Locate the cell with the specified text and output its (x, y) center coordinate. 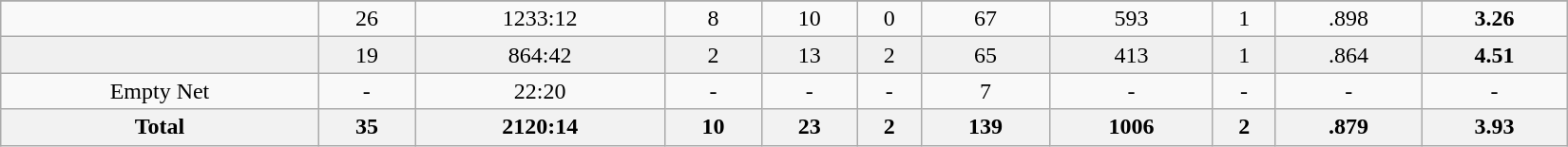
.879 (1348, 127)
3.93 (1494, 127)
3.26 (1494, 19)
Total (160, 127)
864:42 (540, 55)
Empty Net (160, 91)
65 (985, 55)
19 (367, 55)
4.51 (1494, 55)
.864 (1348, 55)
7 (985, 91)
1233:12 (540, 19)
67 (985, 19)
35 (367, 127)
13 (810, 55)
26 (367, 19)
413 (1131, 55)
0 (889, 19)
1006 (1131, 127)
23 (810, 127)
2120:14 (540, 127)
139 (985, 127)
.898 (1348, 19)
593 (1131, 19)
22:20 (540, 91)
8 (713, 19)
